For the text-containing cell, return its midpoint in (x, y) coordinate format. 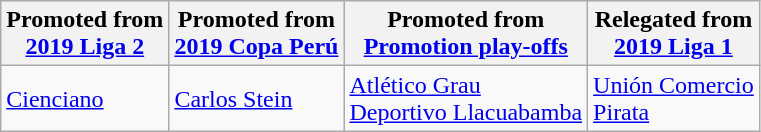
Promoted from2019 Copa Perú (256, 34)
Promoted from2019 Liga 2 (85, 34)
Promoted fromPromotion play-offs (466, 34)
Relegated from2019 Liga 1 (674, 34)
Unión Comercio Pirata (674, 98)
Carlos Stein (256, 98)
Cienciano (85, 98)
Atlético Grau Deportivo Llacuabamba (466, 98)
